Identify which cell holds the provided text, then report its [X, Y] central coordinate. 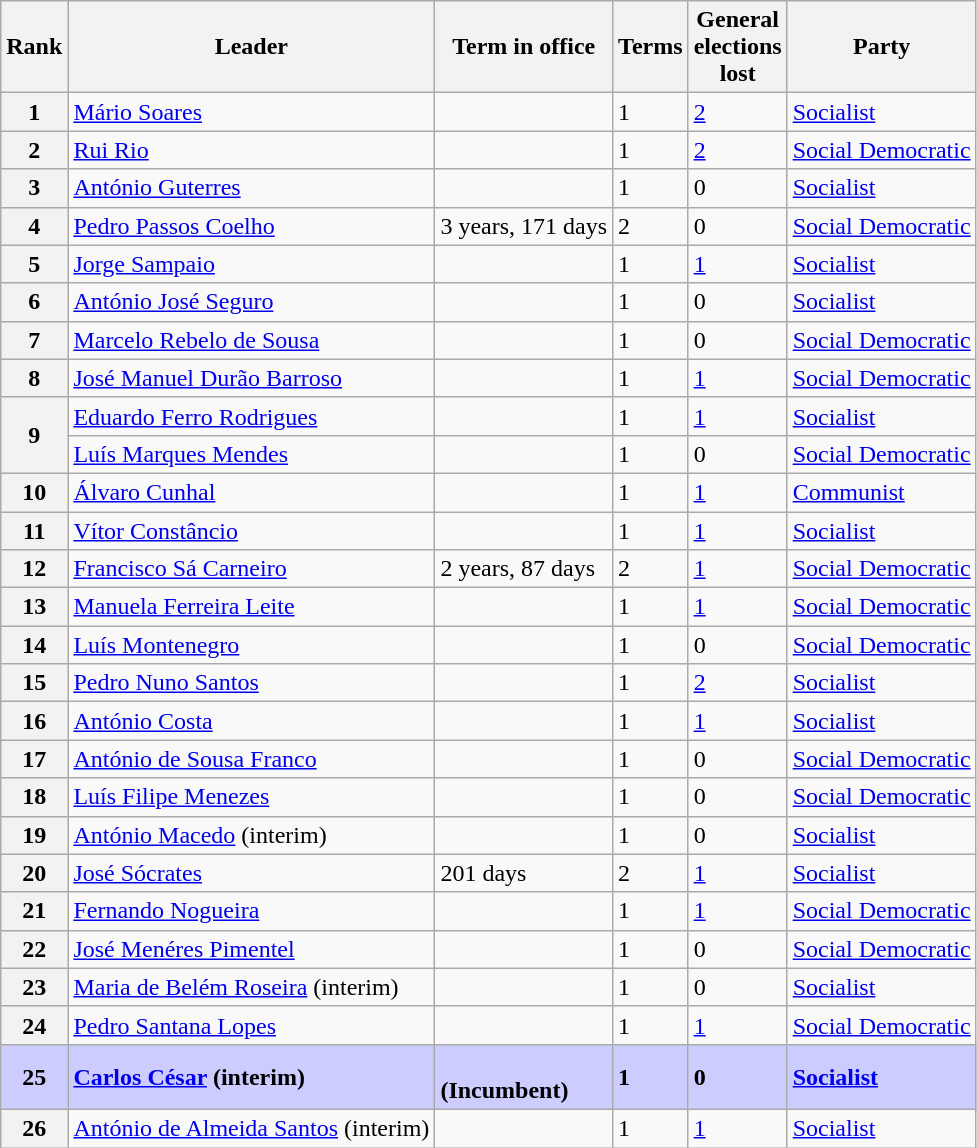
20 [34, 873]
Generalelectionslost [738, 47]
10 [34, 492]
9 [34, 435]
Maria de Belém Roseira (interim) [252, 987]
5 [34, 264]
12 [34, 569]
Marcelo Rebelo de Sousa [252, 340]
13 [34, 607]
(Incumbent) [524, 1076]
22 [34, 949]
6 [34, 302]
Mário Soares [252, 112]
Party [882, 47]
Manuela Ferreira Leite [252, 607]
Carlos César (interim) [252, 1076]
15 [34, 683]
António Guterres [252, 188]
Pedro Passos Coelho [252, 226]
24 [34, 1025]
Jorge Sampaio [252, 264]
António de Sousa Franco [252, 759]
25 [34, 1076]
Communist [882, 492]
Francisco Sá Carneiro [252, 569]
21 [34, 911]
José Sócrates [252, 873]
Luís Marques Mendes [252, 454]
António Macedo (interim) [252, 835]
16 [34, 721]
Terms [651, 47]
António Costa [252, 721]
Fernando Nogueira [252, 911]
Rank [34, 47]
4 [34, 226]
18 [34, 797]
8 [34, 378]
3 [34, 188]
14 [34, 645]
19 [34, 835]
Pedro Nuno Santos [252, 683]
17 [34, 759]
António José Seguro [252, 302]
António de Almeida Santos (interim) [252, 1128]
23 [34, 987]
José Menéres Pimentel [252, 949]
3 years, 171 days [524, 226]
Rui Rio [252, 150]
201 days [524, 873]
2 years, 87 days [524, 569]
Pedro Santana Lopes [252, 1025]
26 [34, 1128]
José Manuel Durão Barroso [252, 378]
Leader [252, 47]
Term in office [524, 47]
7 [34, 340]
Vítor Constâncio [252, 531]
Eduardo Ferro Rodrigues [252, 416]
Luís Filipe Menezes [252, 797]
Álvaro Cunhal [252, 492]
11 [34, 531]
Luís Montenegro [252, 645]
